Locate the cell with the specified text and output its [X, Y] center coordinate. 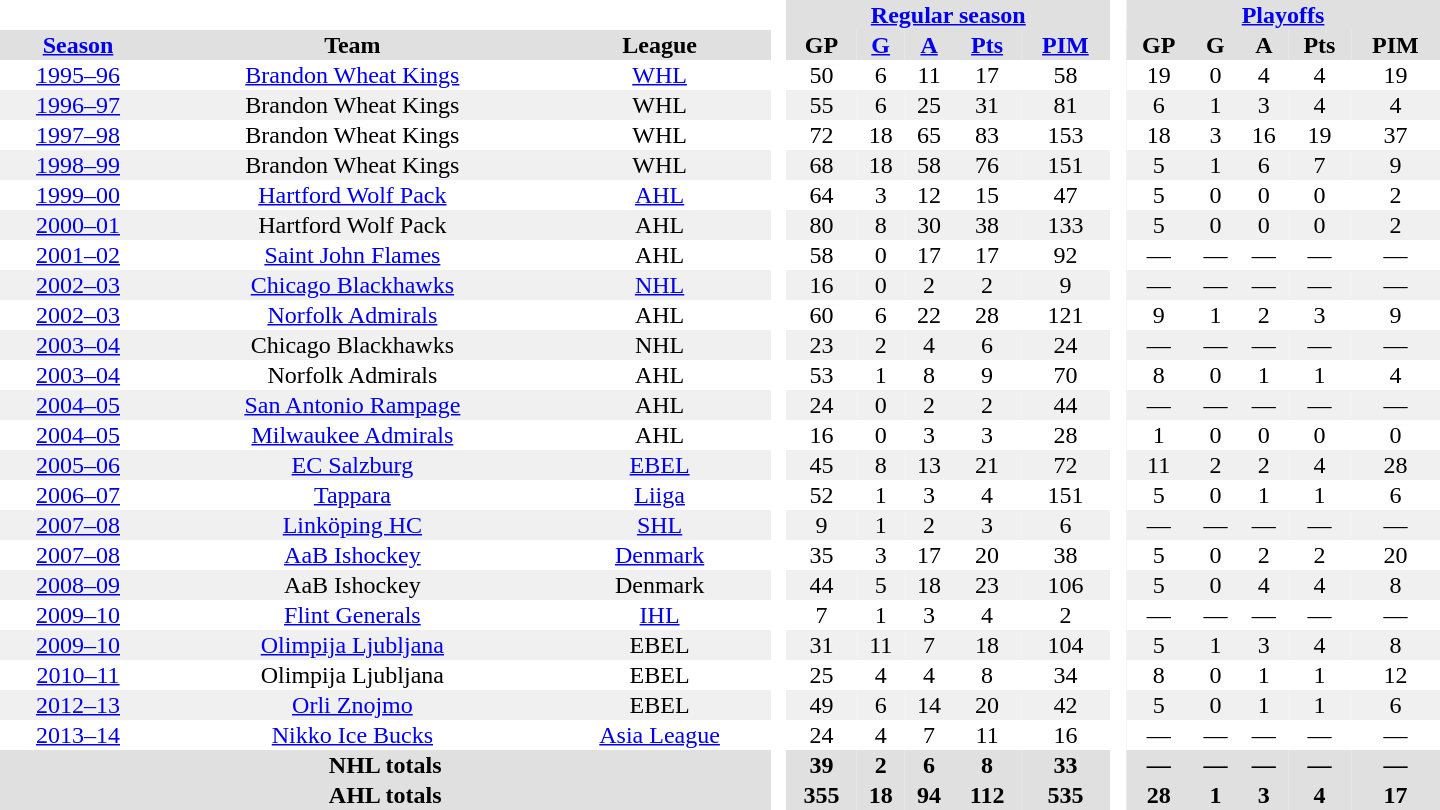
92 [1066, 255]
70 [1066, 375]
Tappara [352, 495]
60 [822, 315]
106 [1066, 585]
47 [1066, 195]
535 [1066, 795]
22 [929, 315]
49 [822, 705]
121 [1066, 315]
104 [1066, 645]
League [660, 45]
AHL totals [385, 795]
Linköping HC [352, 525]
133 [1066, 225]
65 [929, 135]
EC Salzburg [352, 465]
21 [987, 465]
1997–98 [78, 135]
53 [822, 375]
2005–06 [78, 465]
San Antonio Rampage [352, 405]
52 [822, 495]
Milwaukee Admirals [352, 435]
2010–11 [78, 675]
355 [822, 795]
45 [822, 465]
2006–07 [78, 495]
NHL totals [385, 765]
2012–13 [78, 705]
IHL [660, 615]
2000–01 [78, 225]
1998–99 [78, 165]
30 [929, 225]
83 [987, 135]
Regular season [948, 15]
Liiga [660, 495]
1995–96 [78, 75]
Team [352, 45]
1996–97 [78, 105]
80 [822, 225]
34 [1066, 675]
2013–14 [78, 735]
2008–09 [78, 585]
14 [929, 705]
2001–02 [78, 255]
64 [822, 195]
Season [78, 45]
33 [1066, 765]
50 [822, 75]
68 [822, 165]
35 [822, 555]
Orli Znojmo [352, 705]
42 [1066, 705]
112 [987, 795]
37 [1396, 135]
55 [822, 105]
15 [987, 195]
13 [929, 465]
Playoffs [1283, 15]
76 [987, 165]
Saint John Flames [352, 255]
81 [1066, 105]
39 [822, 765]
SHL [660, 525]
Asia League [660, 735]
153 [1066, 135]
Nikko Ice Bucks [352, 735]
94 [929, 795]
Flint Generals [352, 615]
1999–00 [78, 195]
